Output the (x, y) coordinate of the center of the cell containing the given text.  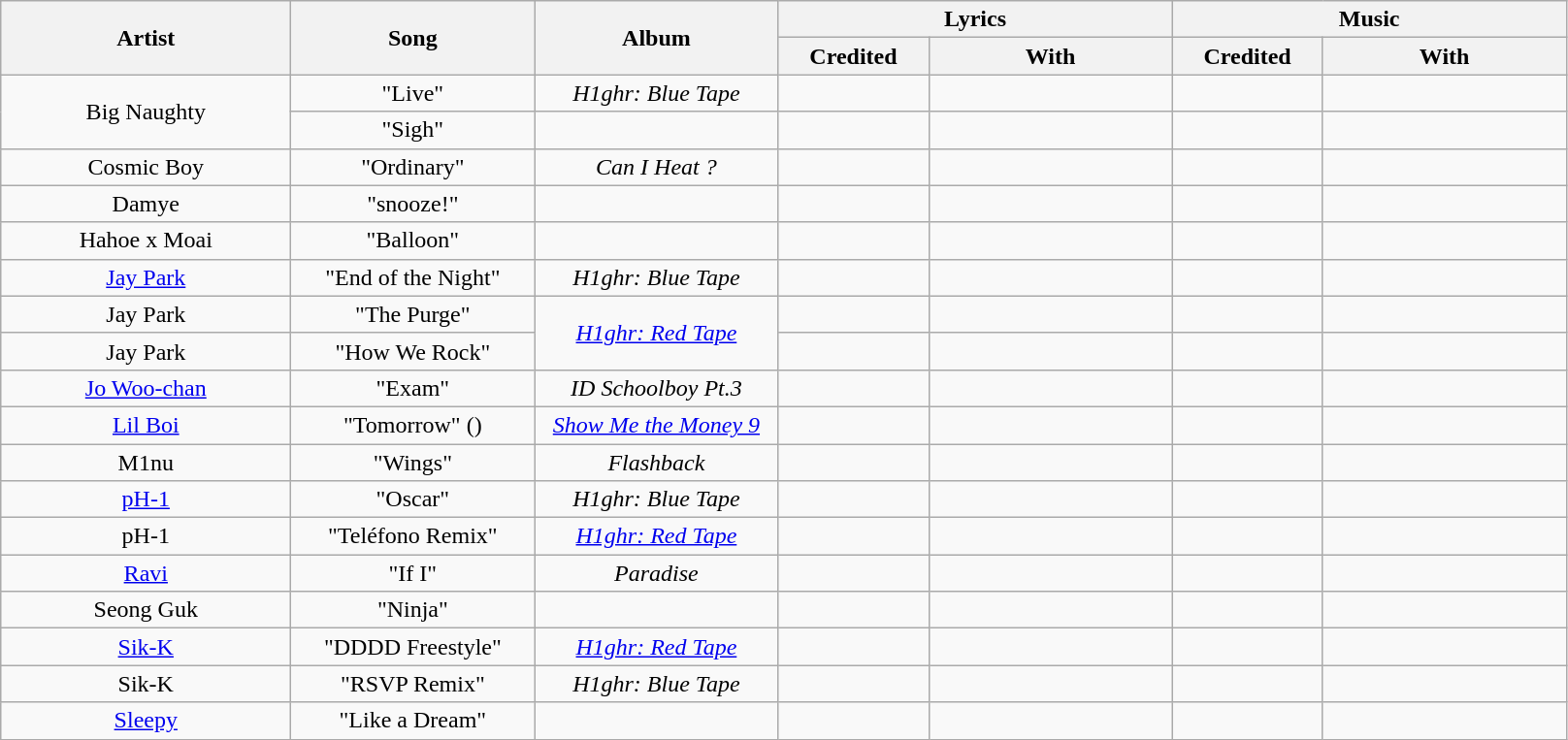
Music (1369, 19)
"Tomorrow" () (413, 425)
Ravi (146, 573)
Show Me the Money 9 (656, 425)
M1nu (146, 463)
"Ninja" (413, 610)
"Oscar" (413, 499)
"Balloon" (413, 241)
ID Schoolboy Pt.3 (656, 388)
"RSVP Remix" (413, 684)
"Sigh" (413, 130)
Lyrics (975, 19)
Jo Woo-chan (146, 388)
Paradise (656, 573)
Damye (146, 204)
"Live" (413, 93)
"Teléfono Remix" (413, 536)
"End of the Night" (413, 277)
"Like a Dream" (413, 721)
Big Naughty (146, 112)
Can I Heat ? (656, 167)
Flashback (656, 463)
Sleepy (146, 721)
Lil Boi (146, 425)
"How We Rock" (413, 351)
Seong Guk (146, 610)
Album (656, 38)
Cosmic Boy (146, 167)
"Exam" (413, 388)
"Wings" (413, 463)
Artist (146, 38)
"Ordinary" (413, 167)
Song (413, 38)
"DDDD Freestyle" (413, 647)
"snooze!" (413, 204)
"The Purge" (413, 314)
Hahoe x Moai (146, 241)
"If I" (413, 573)
